Extract the [X, Y] coordinate from the center of the cell holding the provided text.  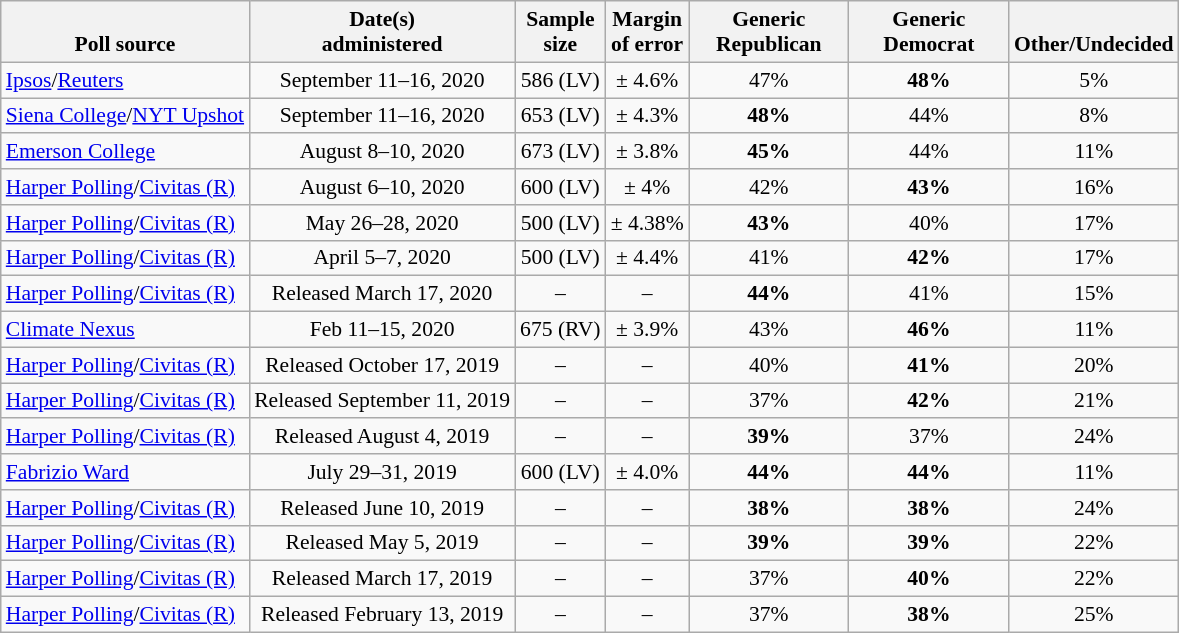
5% [1094, 80]
586 (LV) [560, 80]
April 5–7, 2020 [382, 258]
Released February 13, 2019 [382, 615]
± 4.4% [648, 258]
20% [1094, 365]
673 (LV) [560, 152]
Fabrizio Ward [125, 472]
± 4.6% [648, 80]
± 4.0% [648, 472]
25% [1094, 615]
16% [1094, 187]
653 (LV) [560, 116]
47% [769, 80]
Other/Undecided [1094, 32]
Released May 5, 2019 [382, 543]
Released June 10, 2019 [382, 508]
July 29–31, 2019 [382, 472]
± 4% [648, 187]
± 3.8% [648, 152]
Climate Nexus [125, 330]
15% [1094, 294]
Released March 17, 2019 [382, 579]
675 (RV) [560, 330]
Released March 17, 2020 [382, 294]
Siena College/NYT Upshot [125, 116]
May 26–28, 2020 [382, 223]
GenericRepublican [769, 32]
Date(s)administered [382, 32]
Samplesize [560, 32]
Released August 4, 2019 [382, 437]
Released September 11, 2019 [382, 401]
August 6–10, 2020 [382, 187]
Poll source [125, 32]
Ipsos/Reuters [125, 80]
August 8–10, 2020 [382, 152]
GenericDemocrat [929, 32]
± 4.38% [648, 223]
21% [1094, 401]
Feb 11–15, 2020 [382, 330]
± 4.3% [648, 116]
Released October 17, 2019 [382, 365]
± 3.9% [648, 330]
Emerson College [125, 152]
46% [929, 330]
8% [1094, 116]
Marginof error [648, 32]
45% [769, 152]
